Capture the cell that displays the provided text and extract its (X, Y) central coordinate. 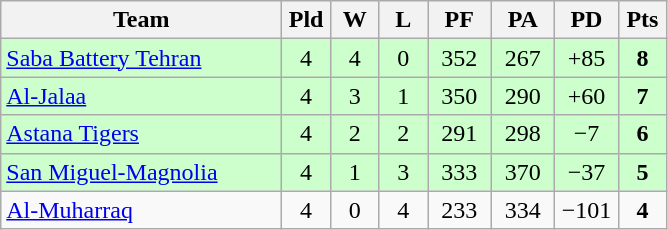
San Miguel-Magnolia (142, 172)
333 (460, 172)
291 (460, 134)
−7 (587, 134)
334 (523, 210)
PF (460, 20)
Team (142, 20)
W (354, 20)
Saba Battery Tehran (142, 58)
7 (642, 96)
Pld (306, 20)
267 (523, 58)
233 (460, 210)
Al-Jalaa (142, 96)
Al-Muharraq (142, 210)
350 (460, 96)
L (404, 20)
−37 (587, 172)
290 (523, 96)
352 (460, 58)
PA (523, 20)
+85 (587, 58)
PD (587, 20)
−101 (587, 210)
+60 (587, 96)
5 (642, 172)
298 (523, 134)
Astana Tigers (142, 134)
370 (523, 172)
8 (642, 58)
Pts (642, 20)
6 (642, 134)
